Pinpoint the cell where the given text exists, returning its (X, Y) midpoint coordinate. 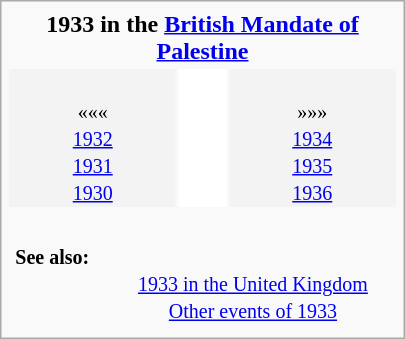
1933 in the United KingdomOther events of 1933 (254, 284)
1933 in the British Mandate of Palestine (202, 38)
See also: 1933 in the United KingdomOther events of 1933 (202, 270)
See also: (60, 284)
«««193219311930 (92, 138)
»»»193419351936 (312, 138)
